Provide the [x, y] coordinate of the cell's center where the given text is located.  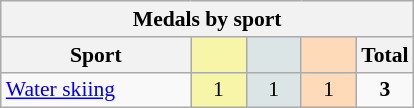
Medals by sport [208, 19]
3 [384, 90]
Sport [96, 55]
Water skiing [96, 90]
Total [384, 55]
